Return the [X, Y] coordinate for the center point of the cell that contains the specified text.  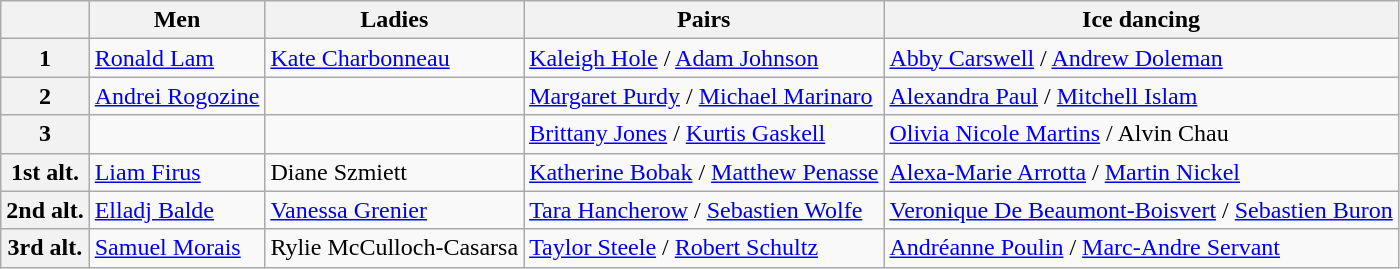
Brittany Jones / Kurtis Gaskell [704, 134]
Kate Charbonneau [394, 58]
Abby Carswell / Andrew Doleman [1141, 58]
Alexa-Marie Arrotta / Martin Nickel [1141, 172]
Men [177, 20]
Tara Hancherow / Sebastien Wolfe [704, 210]
Ronald Lam [177, 58]
Alexandra Paul / Mitchell Islam [1141, 96]
Liam Firus [177, 172]
2 [45, 96]
2nd alt. [45, 210]
Andrei Rogozine [177, 96]
Taylor Steele / Robert Schultz [704, 248]
Rylie McCulloch-Casarsa [394, 248]
Samuel Morais [177, 248]
Elladj Balde [177, 210]
Ice dancing [1141, 20]
Pairs [704, 20]
Diane Szmiett [394, 172]
1 [45, 58]
Olivia Nicole Martins / Alvin Chau [1141, 134]
3rd alt. [45, 248]
Andréanne Poulin / Marc-Andre Servant [1141, 248]
Vanessa Grenier [394, 210]
3 [45, 134]
Kaleigh Hole / Adam Johnson [704, 58]
Ladies [394, 20]
Veronique De Beaumont-Boisvert / Sebastien Buron [1141, 210]
1st alt. [45, 172]
Katherine Bobak / Matthew Penasse [704, 172]
Margaret Purdy / Michael Marinaro [704, 96]
